Detect which cell encompasses the target text, then output its [x, y] center coordinate. 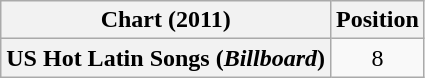
8 [378, 58]
Chart (2011) [166, 20]
Position [378, 20]
US Hot Latin Songs (Billboard) [166, 58]
